Search for the cell housing the specified text and yield its (X, Y) center coordinate. 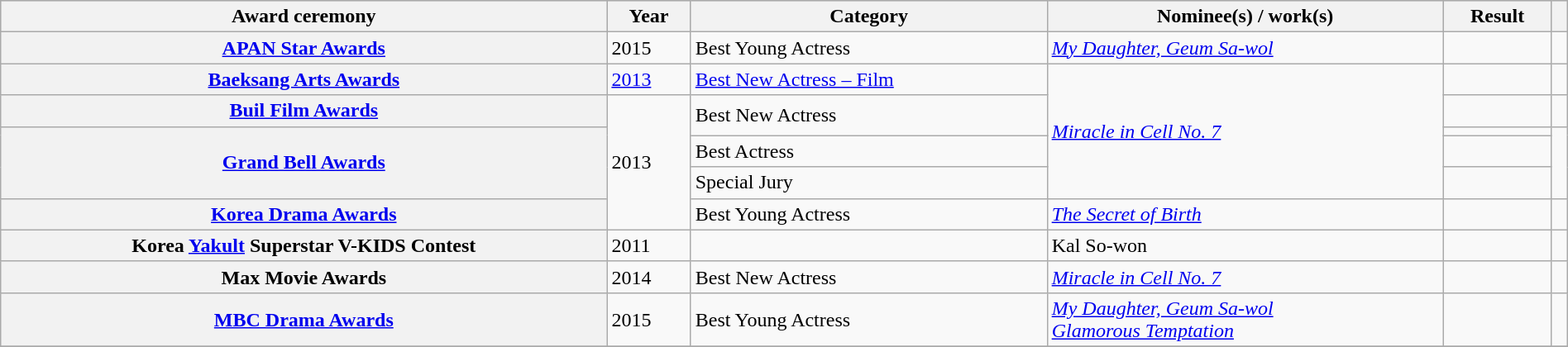
Buil Film Awards (304, 111)
My Daughter, Geum Sa-wol (1245, 48)
Category (868, 17)
Max Movie Awards (304, 277)
Baeksang Arts Awards (304, 79)
2011 (648, 245)
Year (648, 17)
Best New Actress – Film (868, 79)
Award ceremony (304, 17)
My Daughter, Geum Sa-wolGlamorous Temptation (1245, 319)
Nominee(s) / work(s) (1245, 17)
Grand Bell Awards (304, 162)
Kal So-won (1245, 245)
APAN Star Awards (304, 48)
2014 (648, 277)
Result (1497, 17)
MBC Drama Awards (304, 319)
Korea Drama Awards (304, 214)
Korea Yakult Superstar V-KIDS Contest (304, 245)
Special Jury (868, 183)
Best Actress (868, 151)
The Secret of Birth (1245, 214)
